From the cell containing the given text, extract its center point as [x, y] coordinate. 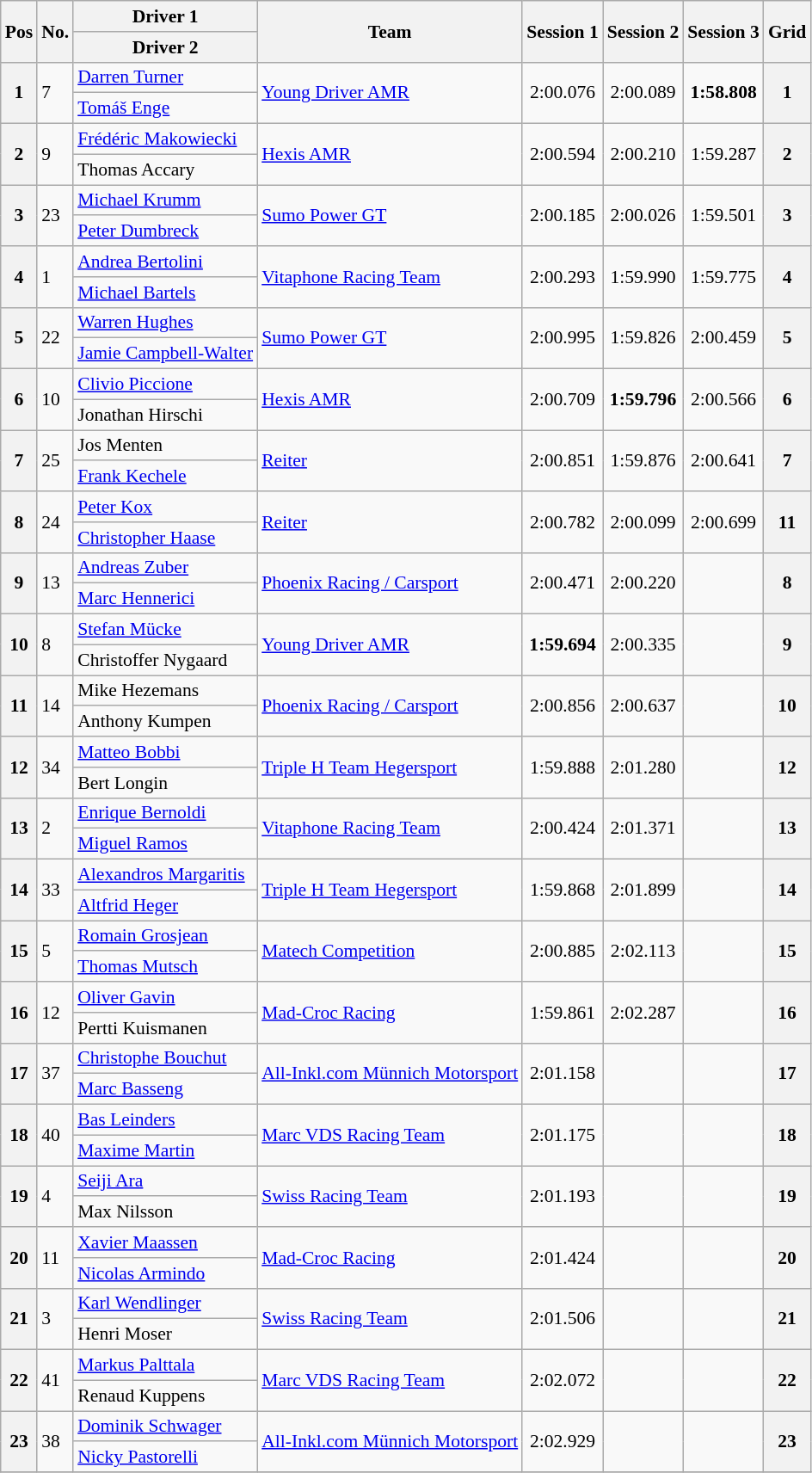
40 [55, 1136]
34 [55, 767]
Mike Hezemans [165, 691]
Altfrid Heger [165, 905]
Christophe Bouchut [165, 1058]
2:00.782 [563, 521]
2:01.506 [563, 1318]
1:59.888 [563, 767]
Driver 1 [165, 16]
2:02.929 [563, 1442]
2:01.158 [563, 1074]
Thomas Mutsch [165, 967]
Michael Bartels [165, 293]
2:00.185 [563, 215]
2:00.424 [563, 828]
Michael Krumm [165, 200]
Nicolas Armindo [165, 1273]
2:02.287 [643, 1012]
No. [55, 31]
Enrique Bernoldi [165, 813]
Tomáš Enge [165, 108]
1:59.876 [643, 461]
2:00.026 [643, 215]
2:00.594 [563, 155]
1:59.826 [643, 337]
2:01.280 [643, 767]
Romain Grosjean [165, 936]
2:00.459 [723, 337]
Matech Competition [390, 952]
2:01.424 [563, 1258]
Session 1 [563, 31]
Peter Dumbreck [165, 231]
Jamie Campbell-Walter [165, 354]
Frédéric Makowiecki [165, 139]
Henri Moser [165, 1334]
2:01.371 [643, 828]
Max Nilsson [165, 1212]
1:59.796 [643, 399]
2:00.293 [563, 277]
Miguel Ramos [165, 844]
Grid [788, 31]
2:01.175 [563, 1136]
Markus Palttala [165, 1365]
2:00.699 [723, 521]
2:00.335 [643, 645]
Renaud Kuppens [165, 1396]
Thomas Accary [165, 169]
33 [55, 890]
2:00.709 [563, 399]
Maxime Martin [165, 1150]
2:00.995 [563, 337]
1:59.501 [723, 215]
38 [55, 1442]
2:00.856 [563, 706]
2:02.072 [563, 1380]
Seiji Ara [165, 1181]
2:00.566 [723, 399]
Darren Turner [165, 77]
2:01.193 [563, 1196]
1:59.990 [643, 277]
Frank Kechele [165, 477]
2:00.637 [643, 706]
41 [55, 1380]
2:02.113 [643, 952]
Andrea Bertolini [165, 262]
Warren Hughes [165, 323]
Christoffer Nygaard [165, 660]
25 [55, 461]
Session 2 [643, 31]
Karl Wendlinger [165, 1304]
Session 3 [723, 31]
Clivio Piccione [165, 385]
2:00.099 [643, 521]
Xavier Maassen [165, 1242]
24 [55, 521]
Nicky Pastorelli [165, 1458]
2:00.885 [563, 952]
2:00.210 [643, 155]
2:00.220 [643, 583]
Peter Kox [165, 507]
1:59.775 [723, 277]
Jonathan Hirschi [165, 415]
Alexandros Margaritis [165, 875]
Jos Menten [165, 446]
Christopher Haase [165, 538]
2:00.641 [723, 461]
Marc Basseng [165, 1089]
Bas Leinders [165, 1120]
Bert Longin [165, 783]
Dominik Schwager [165, 1427]
1:59.868 [563, 890]
2:00.851 [563, 461]
2:00.076 [563, 93]
Andreas Zuber [165, 568]
Team [390, 31]
1:59.287 [723, 155]
2:01.899 [643, 890]
Oliver Gavin [165, 997]
Pos [19, 31]
1:59.861 [563, 1012]
Matteo Bobbi [165, 752]
Stefan Mücke [165, 630]
Pertti Kuismanen [165, 1028]
Driver 2 [165, 47]
37 [55, 1074]
2:00.089 [643, 93]
1:59.694 [563, 645]
Anthony Kumpen [165, 722]
2:00.471 [563, 583]
Marc Hennerici [165, 599]
1:58.808 [723, 93]
